Capture the cell that displays the provided text and extract its [x, y] central coordinate. 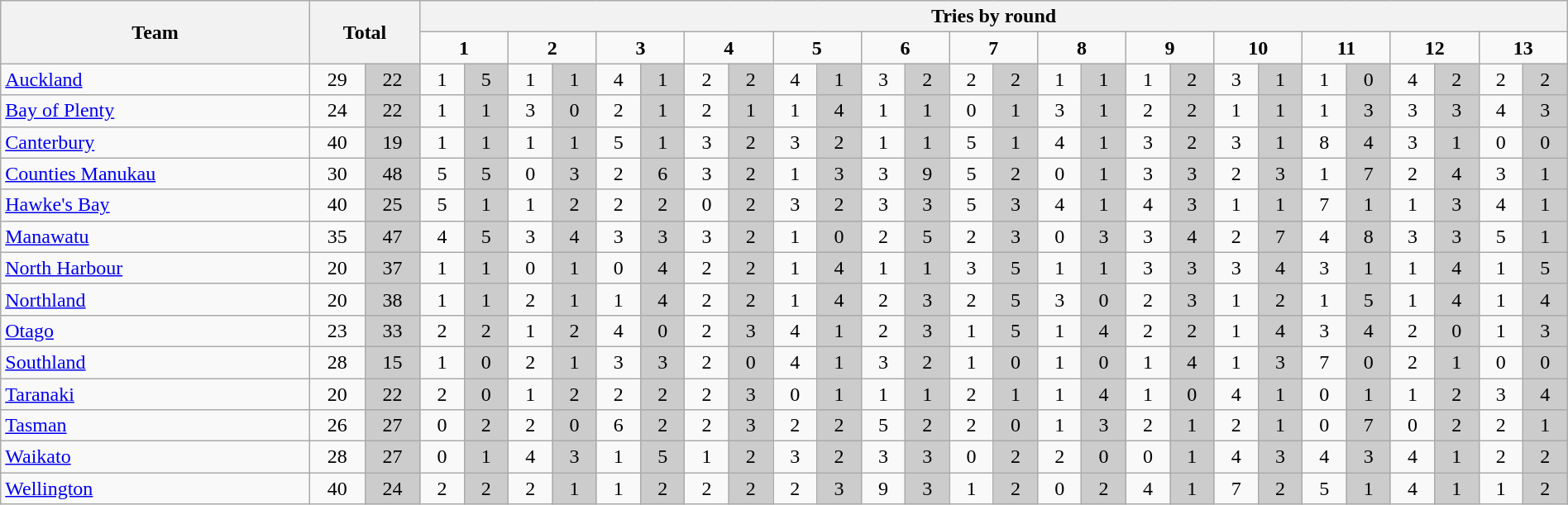
23 [337, 331]
37 [392, 268]
Hawke's Bay [155, 205]
35 [337, 236]
Bay of Plenty [155, 111]
13 [1523, 48]
Northland [155, 299]
26 [337, 426]
25 [392, 205]
Waikato [155, 457]
38 [392, 299]
Canterbury [155, 142]
19 [392, 142]
33 [392, 331]
Total [364, 32]
47 [392, 236]
29 [337, 79]
Tasman [155, 426]
48 [392, 174]
Team [155, 32]
Auckland [155, 79]
Taranaki [155, 394]
11 [1346, 48]
Wellington [155, 488]
Manawatu [155, 236]
12 [1434, 48]
Counties Manukau [155, 174]
Tries by round [994, 17]
10 [1259, 48]
North Harbour [155, 268]
Otago [155, 331]
15 [392, 362]
Southland [155, 362]
30 [337, 174]
